Extract the [x, y] coordinate from the center of the cell holding the provided text.  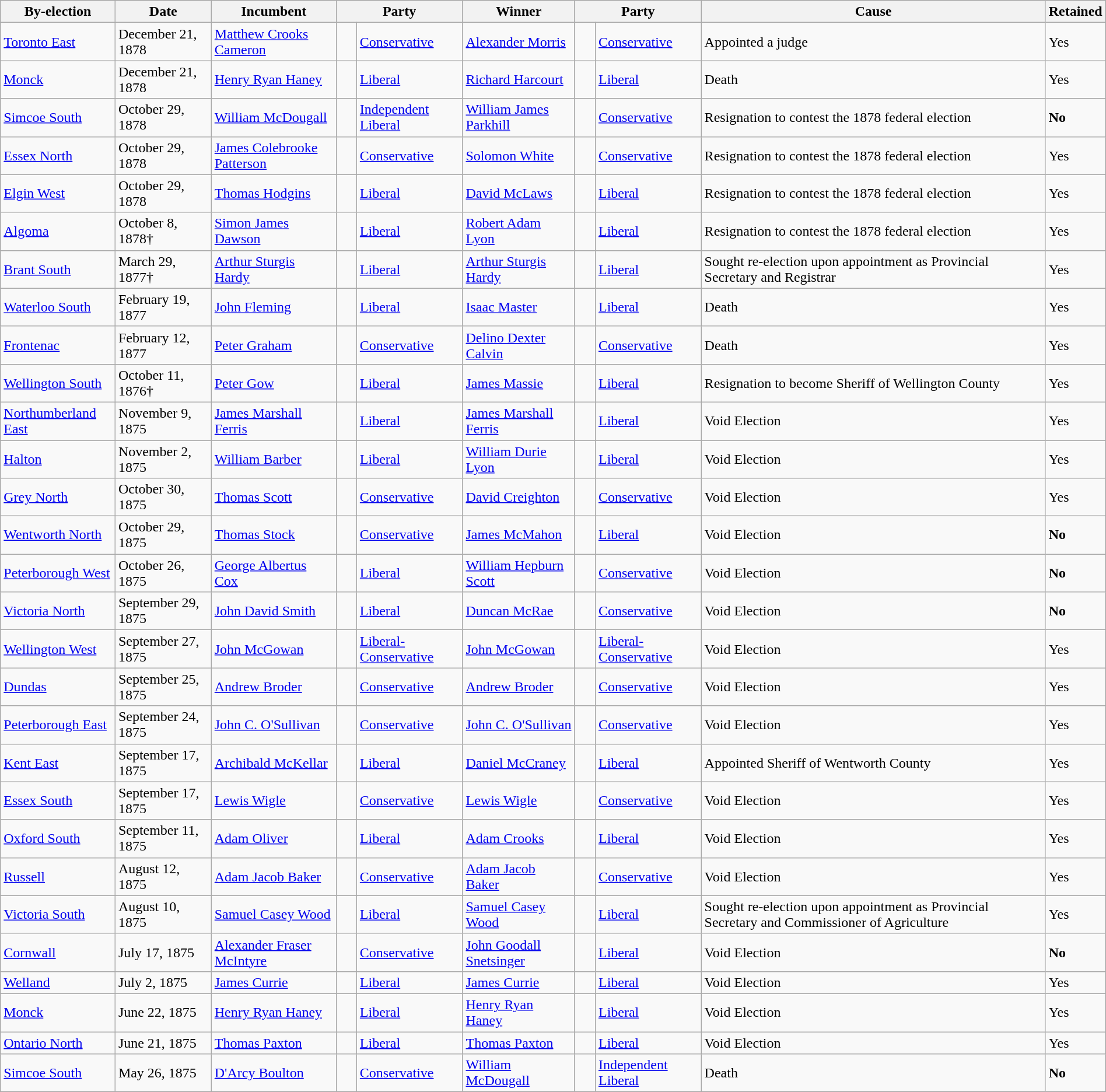
David McLaws [519, 194]
October 29, 1875 [163, 535]
October 30, 1875 [163, 497]
Victoria South [58, 915]
Wellington South [58, 383]
James McMahon [519, 535]
Delino Dexter Calvin [519, 345]
Sought re-election upon appointment as Provincial Secretary and Commissioner of Agriculture [873, 915]
Adam Crooks [519, 839]
Ontario North [58, 1042]
Brant South [58, 269]
Oxford South [58, 839]
Algoma [58, 231]
November 2, 1875 [163, 459]
George Albertus Cox [274, 573]
John Goodall Snetsinger [519, 952]
Dundas [58, 687]
Thomas Stock [274, 535]
Matthew Crooks Cameron [274, 42]
Peter Gow [274, 383]
May 26, 1875 [163, 1073]
Wellington West [58, 649]
Date [163, 12]
Daniel McCraney [519, 763]
Appointed a judge [873, 42]
February 12, 1877 [163, 345]
September 24, 1875 [163, 724]
October 8, 1878† [163, 231]
Waterloo South [58, 307]
Cornwall [58, 952]
September 27, 1875 [163, 649]
August 12, 1875 [163, 876]
June 21, 1875 [163, 1042]
Essex North [58, 155]
November 9, 1875 [163, 421]
John David Smith [274, 611]
Solomon White [519, 155]
Incumbent [274, 12]
Archibald McKellar [274, 763]
Robert Adam Lyon [519, 231]
July 2, 1875 [163, 982]
D'Arcy Boulton [274, 1073]
Essex South [58, 800]
James Colebrooke Patterson [274, 155]
David Creighton [519, 497]
September 11, 1875 [163, 839]
Isaac Master [519, 307]
Winner [519, 12]
Wentworth North [58, 535]
March 29, 1877† [163, 269]
Halton [58, 459]
Grey North [58, 497]
William James Parkhill [519, 118]
Welland [58, 982]
Appointed Sheriff of Wentworth County [873, 763]
Thomas Scott [274, 497]
Cause [873, 12]
February 19, 1877 [163, 307]
Retained [1076, 12]
Duncan McRae [519, 611]
Richard Harcourt [519, 79]
Resignation to become Sheriff of Wellington County [873, 383]
Peter Graham [274, 345]
Simon James Dawson [274, 231]
William Hepburn Scott [519, 573]
Toronto East [58, 42]
September 29, 1875 [163, 611]
Elgin West [58, 194]
Russell [58, 876]
By-election [58, 12]
July 17, 1875 [163, 952]
Adam Oliver [274, 839]
October 26, 1875 [163, 573]
Alexander Morris [519, 42]
August 10, 1875 [163, 915]
Frontenac [58, 345]
Peterborough West [58, 573]
Northumberland East [58, 421]
James Massie [519, 383]
Peterborough East [58, 724]
Victoria North [58, 611]
Alexander Fraser McIntyre [274, 952]
September 25, 1875 [163, 687]
Sought re-election upon appointment as Provincial Secretary and Registrar [873, 269]
Kent East [58, 763]
William Barber [274, 459]
William Durie Lyon [519, 459]
Thomas Hodgins [274, 194]
John Fleming [274, 307]
October 11, 1876† [163, 383]
June 22, 1875 [163, 1013]
